Identify which cell holds the provided text, then report its (X, Y) central coordinate. 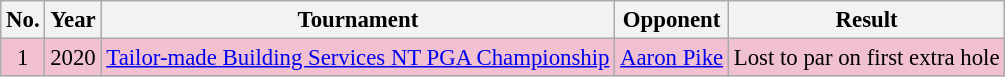
Year (73, 20)
No. (23, 20)
Tournament (358, 20)
Result (866, 20)
1 (23, 58)
Tailor-made Building Services NT PGA Championship (358, 58)
2020 (73, 58)
Lost to par on first extra hole (866, 58)
Opponent (672, 20)
Aaron Pike (672, 58)
